Scan for the cell matching the given text and deliver its [X, Y] coordinate at center. 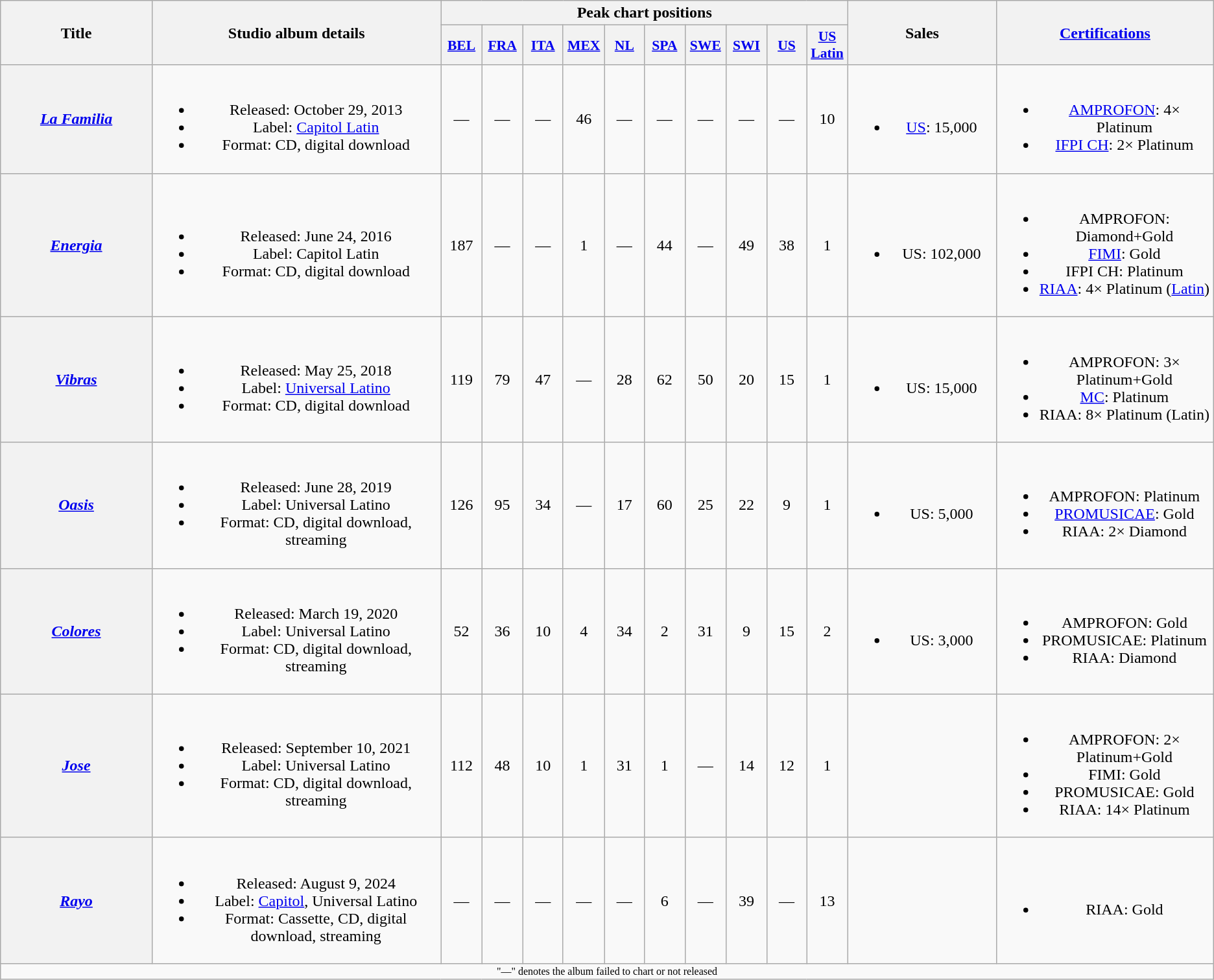
AMPROFON: 3× Platinum+GoldMC: Platinum RIAA: 8× Platinum (Latin) [1105, 379]
6 [665, 900]
112 [462, 765]
36 [502, 631]
Released: May 25, 2018Label: Universal LatinoFormat: CD, digital download [296, 379]
Colores [77, 631]
Released: August 9, 2024Label: Capitol, Universal LatinoFormat: Cassette, CD, digital download, streaming [296, 900]
22 [747, 505]
44 [665, 245]
Vibras [77, 379]
60 [665, 505]
52 [462, 631]
79 [502, 379]
AMPROFON: 4× PlatinumIFPI CH: 2× Platinum [1105, 119]
Released: June 24, 2016Label: Capitol LatinFormat: CD, digital download [296, 245]
Oasis [77, 505]
17 [625, 505]
AMPROFON: Diamond+GoldFIMI: GoldIFPI CH: PlatinumRIAA: 4× Platinum (Latin) [1105, 245]
95 [502, 505]
46 [584, 119]
NL [625, 45]
US: 5,000 [922, 505]
187 [462, 245]
49 [747, 245]
Released: October 29, 2013Label: Capitol LatinFormat: CD, digital download [296, 119]
Released: March 19, 2020Label: Universal LatinoFormat: CD, digital download, streaming [296, 631]
28 [625, 379]
SWI [747, 45]
25 [706, 505]
ITA [543, 45]
AMPROFON: 2× Platinum+GoldFIMI: GoldPROMUSICAE: GoldRIAA: 14× Platinum [1105, 765]
USLatin [827, 45]
62 [665, 379]
13 [827, 900]
Studio album details [296, 32]
"—" denotes the album failed to chart or not released [607, 971]
AMPROFON: PlatinumPROMUSICAE: GoldRIAA: 2× Diamond [1105, 505]
Sales [922, 32]
Released: September 10, 2021Label: Universal LatinoFormat: CD, digital download, streaming [296, 765]
MEX [584, 45]
39 [747, 900]
14 [747, 765]
126 [462, 505]
4 [584, 631]
38 [786, 245]
SWE [706, 45]
12 [786, 765]
47 [543, 379]
48 [502, 765]
Released: June 28, 2019Label: Universal LatinoFormat: CD, digital download, streaming [296, 505]
Peak chart positions [645, 13]
RIAA: Gold [1105, 900]
Rayo [77, 900]
AMPROFON: GoldPROMUSICAE: PlatinumRIAA: Diamond [1105, 631]
50 [706, 379]
BEL [462, 45]
Title [77, 32]
119 [462, 379]
La Familia [77, 119]
Jose [77, 765]
US: 3,000 [922, 631]
US [786, 45]
Certifications [1105, 32]
FRA [502, 45]
US: 102,000 [922, 245]
SPA [665, 45]
Energia [77, 245]
20 [747, 379]
